Pinpoint the cell where the given text exists, returning its (X, Y) midpoint coordinate. 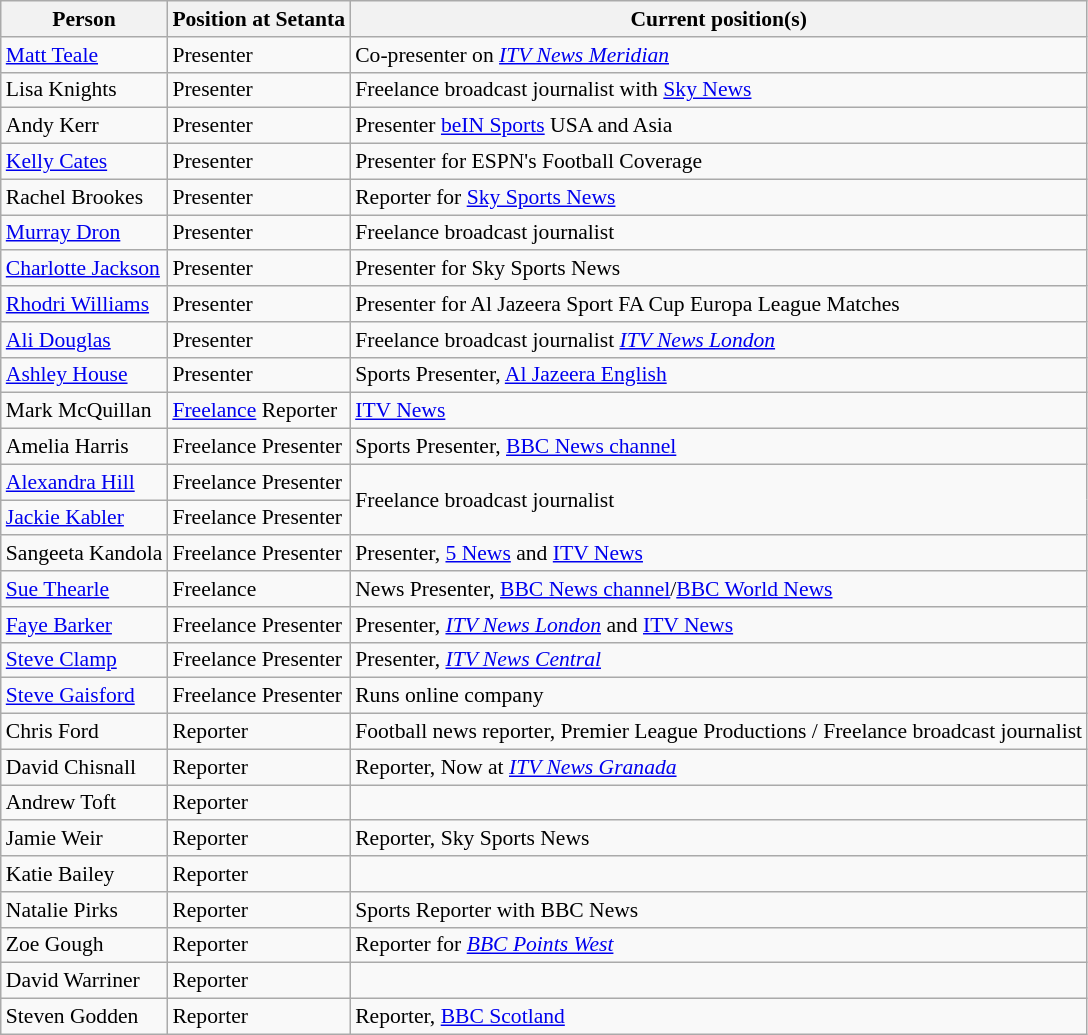
Katie Bailey (84, 874)
Amelia Harris (84, 447)
Andrew Toft (84, 803)
Andy Kerr (84, 126)
David Chisnall (84, 767)
ITV News (718, 411)
Co-presenter on ITV News Meridian (718, 55)
Freelance broadcast journalist ITV News London (718, 340)
Runs online company (718, 696)
Presenter beIN Sports USA and Asia (718, 126)
Lisa Knights (84, 90)
Matt Teale (84, 55)
Presenter for Sky Sports News (718, 269)
Presenter, ITV News Central (718, 660)
Sports Reporter with BBC News (718, 910)
Ali Douglas (84, 340)
Kelly Cates (84, 162)
Reporter, BBC Scotland (718, 1017)
Reporter for BBC Points West (718, 945)
Steve Clamp (84, 660)
Ashley House (84, 375)
Sue Thearle (84, 589)
Presenter, ITV News London and ITV News (718, 625)
Reporter, Now at ITV News Granada (718, 767)
Jackie Kabler (84, 518)
Chris Ford (84, 732)
News Presenter, BBC News channel/BBC World News (718, 589)
David Warriner (84, 981)
Faye Barker (84, 625)
Steve Gaisford (84, 696)
Football news reporter, Premier League Productions / Freelance broadcast journalist (718, 732)
Person (84, 19)
Sports Presenter, BBC News channel (718, 447)
Presenter for ESPN's Football Coverage (718, 162)
Reporter, Sky Sports News (718, 839)
Sangeeta Kandola (84, 554)
Jamie Weir (84, 839)
Natalie Pirks (84, 910)
Alexandra Hill (84, 482)
Current position(s) (718, 19)
Reporter for Sky Sports News (718, 197)
Freelance (258, 589)
Position at Setanta (258, 19)
Steven Godden (84, 1017)
Presenter for Al Jazeera Sport FA Cup Europa League Matches (718, 304)
Murray Dron (84, 233)
Mark McQuillan (84, 411)
Rachel Brookes (84, 197)
Freelance Reporter (258, 411)
Freelance broadcast journalist with Sky News (718, 90)
Presenter, 5 News and ITV News (718, 554)
Charlotte Jackson (84, 269)
Sports Presenter, Al Jazeera English (718, 375)
Zoe Gough (84, 945)
Rhodri Williams (84, 304)
